Scan for the cell matching the given text and deliver its [x, y] coordinate at center. 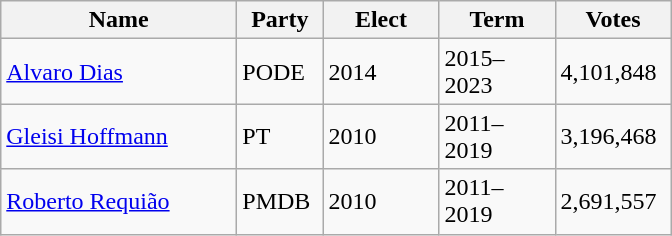
3,196,468 [613, 136]
Votes [613, 20]
2014 [381, 72]
4,101,848 [613, 72]
PMDB [280, 202]
Roberto Requião [119, 202]
Gleisi Hoffmann [119, 136]
2015–2023 [497, 72]
Term [497, 20]
Alvaro Dias [119, 72]
Elect [381, 20]
2,691,557 [613, 202]
Name [119, 20]
Party [280, 20]
PODE [280, 72]
PT [280, 136]
